Capture the cell that displays the provided text and extract its (X, Y) central coordinate. 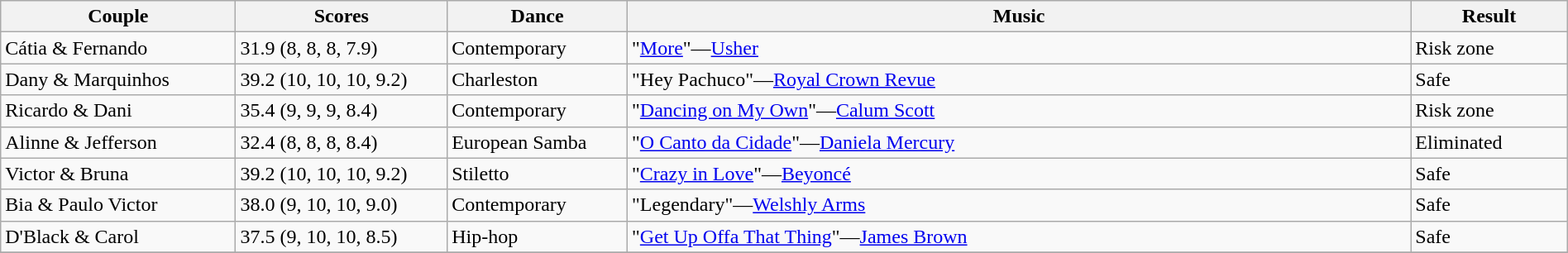
Stiletto (538, 174)
Couple (118, 17)
"Legendary"—Welshly Arms (1019, 205)
"Dancing on My Own"—Calum Scott (1019, 111)
"O Canto da Cidade"—Daniela Mercury (1019, 142)
31.9 (8, 8, 8, 7.9) (342, 48)
38.0 (9, 10, 10, 9.0) (342, 205)
Scores (342, 17)
Hip-hop (538, 236)
Ricardo & Dani (118, 111)
"Crazy in Love"—Beyoncé (1019, 174)
"Hey Pachuco"—Royal Crown Revue (1019, 79)
Charleston (538, 79)
"More"—Usher (1019, 48)
Result (1489, 17)
Bia & Paulo Victor (118, 205)
Eliminated (1489, 142)
Music (1019, 17)
Victor & Bruna (118, 174)
32.4 (8, 8, 8, 8.4) (342, 142)
Dany & Marquinhos (118, 79)
37.5 (9, 10, 10, 8.5) (342, 236)
European Samba (538, 142)
"Get Up Offa That Thing"—James Brown (1019, 236)
Alinne & Jefferson (118, 142)
Cátia & Fernando (118, 48)
D'Black & Carol (118, 236)
35.4 (9, 9, 9, 8.4) (342, 111)
Dance (538, 17)
